Find where the given text appears and provide that cell's center as (x, y) coordinate. 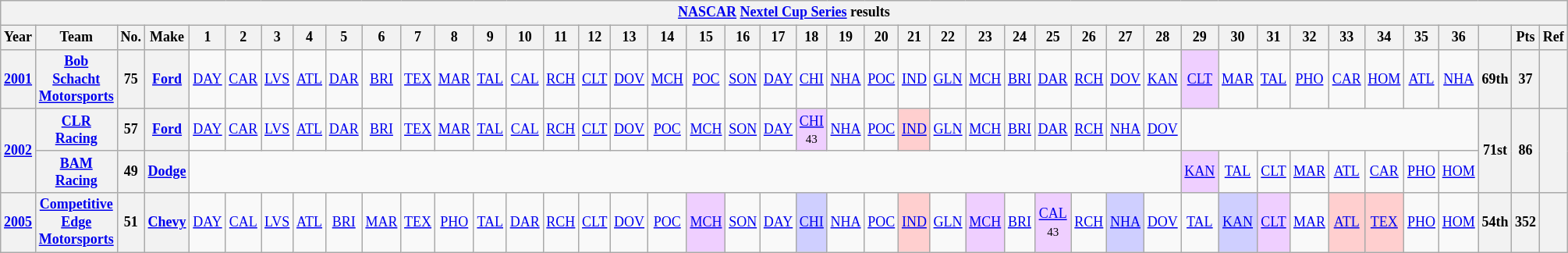
30 (1238, 37)
Ref (1553, 37)
8 (454, 37)
Dodge (167, 172)
Competitive Edge Motorsports (76, 223)
Year (19, 37)
35 (1421, 37)
Pts (1526, 37)
19 (846, 37)
25 (1053, 37)
33 (1346, 37)
12 (594, 37)
7 (418, 37)
11 (561, 37)
NASCAR Nextel Cup Series results (784, 12)
22 (948, 37)
27 (1126, 37)
17 (778, 37)
9 (490, 37)
4 (310, 37)
CHI43 (812, 130)
28 (1162, 37)
49 (131, 172)
2001 (19, 79)
26 (1089, 37)
1 (208, 37)
15 (706, 37)
69th (1495, 79)
5 (343, 37)
Team (76, 37)
Make (167, 37)
29 (1200, 37)
BAM Racing (76, 172)
36 (1459, 37)
20 (882, 37)
86 (1526, 150)
71st (1495, 150)
2002 (19, 150)
23 (985, 37)
37 (1526, 79)
24 (1020, 37)
3 (278, 37)
13 (630, 37)
No. (131, 37)
Chevy (167, 223)
31 (1273, 37)
CAL43 (1053, 223)
34 (1384, 37)
32 (1310, 37)
CLR Racing (76, 130)
57 (131, 130)
75 (131, 79)
352 (1526, 223)
14 (667, 37)
Bob Schacht Motorsports (76, 79)
6 (381, 37)
10 (524, 37)
2 (243, 37)
16 (743, 37)
21 (914, 37)
51 (131, 223)
54th (1495, 223)
18 (812, 37)
2005 (19, 223)
